Return [x, y] of the center of cell containing provided text 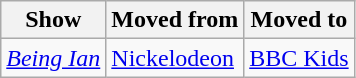
Nickelodeon [175, 58]
BBC Kids [299, 58]
Moved from [175, 20]
Being Ian [54, 58]
Moved to [299, 20]
Show [54, 20]
